Provide the (x, y) coordinate of the cell's center where the given text is located.  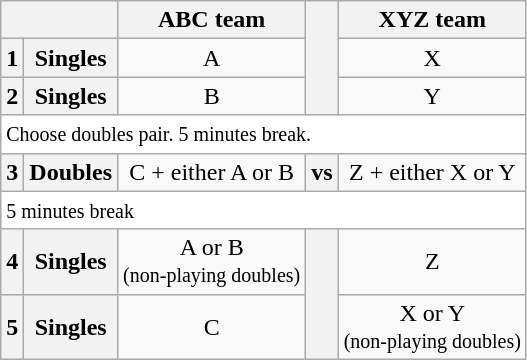
2 (12, 96)
Y (432, 96)
Choose doubles pair. 5 minutes break. (264, 134)
5 (12, 326)
3 (12, 172)
A (212, 58)
X or Y(non-playing doubles) (432, 326)
C + either A or B (212, 172)
XYZ team (432, 20)
4 (12, 262)
ABC team (212, 20)
B (212, 96)
C (212, 326)
5 minutes break (264, 210)
vs (322, 172)
X (432, 58)
Z + either X or Y (432, 172)
1 (12, 58)
A or B(non-playing doubles) (212, 262)
Z (432, 262)
Doubles (71, 172)
